Pinpoint the cell where the given text exists, returning its (X, Y) midpoint coordinate. 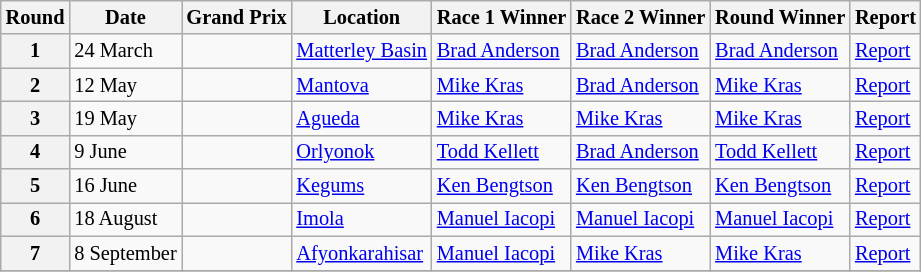
18 August (125, 219)
Date (125, 17)
Afyonkarahisar (361, 253)
Race 2 Winner (640, 17)
Round (36, 17)
Kegums (361, 186)
5 (36, 186)
9 June (125, 152)
Round Winner (780, 17)
8 September (125, 253)
6 (36, 219)
24 March (125, 51)
Agueda (361, 118)
7 (36, 253)
19 May (125, 118)
Orlyonok (361, 152)
3 (36, 118)
Imola (361, 219)
1 (36, 51)
2 (36, 85)
4 (36, 152)
Matterley Basin (361, 51)
16 June (125, 186)
Grand Prix (237, 17)
Race 1 Winner (502, 17)
12 May (125, 85)
Location (361, 17)
Mantova (361, 85)
